Determine the (x, y) coordinate at the center of the cell enclosing the given text.  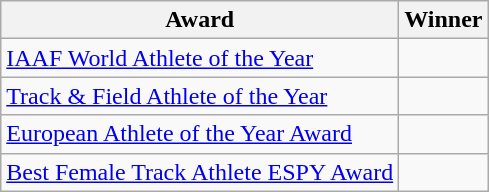
Best Female Track Athlete ESPY Award (200, 172)
Winner (444, 20)
European Athlete of the Year Award (200, 134)
Award (200, 20)
IAAF World Athlete of the Year (200, 58)
Track & Field Athlete of the Year (200, 96)
